Locate the cell with the specified text and output its (x, y) center coordinate. 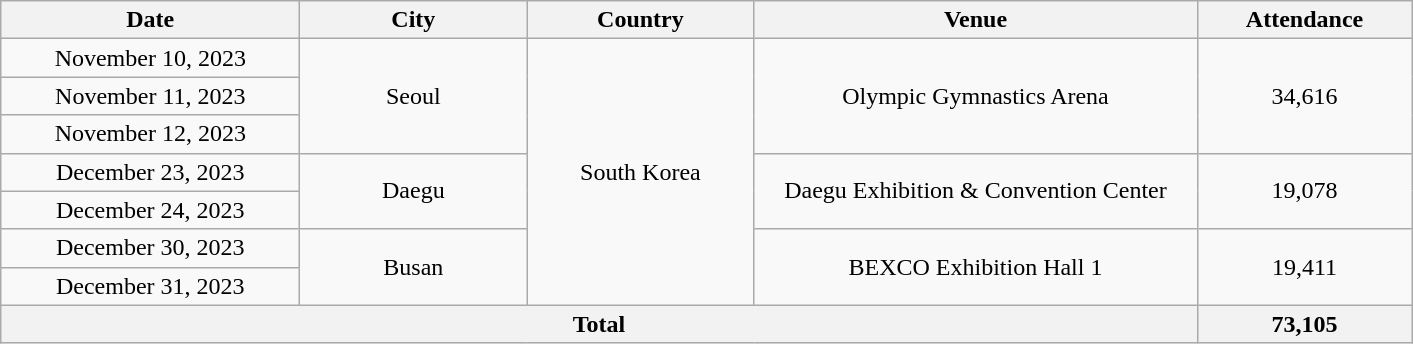
Country (640, 20)
December 24, 2023 (150, 210)
Date (150, 20)
South Korea (640, 172)
Daegu (414, 191)
19,411 (1304, 267)
19,078 (1304, 191)
City (414, 20)
November 11, 2023 (150, 96)
BEXCO Exhibition Hall 1 (976, 267)
Seoul (414, 96)
Venue (976, 20)
December 31, 2023 (150, 286)
December 30, 2023 (150, 248)
December 23, 2023 (150, 172)
Daegu Exhibition & Convention Center (976, 191)
73,105 (1304, 324)
Busan (414, 267)
Olympic Gymnastics Arena (976, 96)
34,616 (1304, 96)
Total (599, 324)
November 12, 2023 (150, 134)
Attendance (1304, 20)
November 10, 2023 (150, 58)
